Scan for the cell matching the given text and deliver its [x, y] coordinate at center. 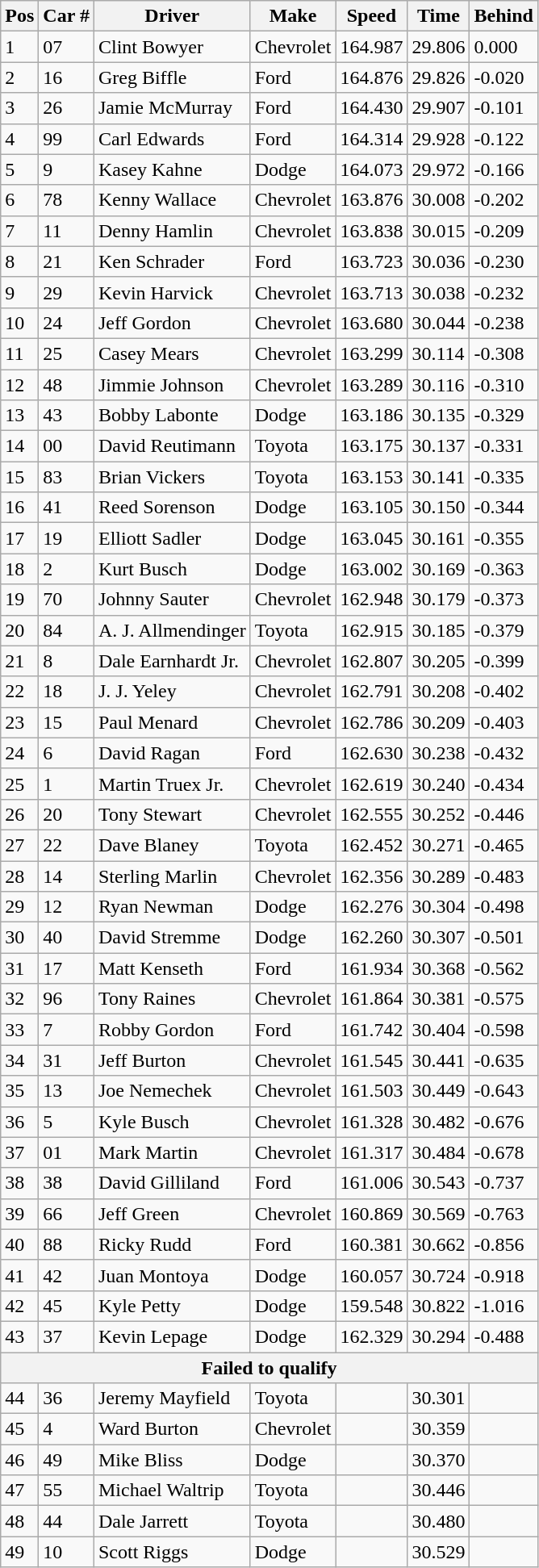
30.724 [439, 1275]
Robby Gordon [172, 1030]
99 [66, 139]
30.205 [439, 661]
Brian Vickers [172, 477]
Reed Sorenson [172, 508]
162.786 [371, 722]
34 [19, 1060]
Ken Schrader [172, 261]
164.430 [371, 108]
-0.488 [503, 1336]
30.404 [439, 1030]
164.073 [371, 169]
66 [66, 1214]
Dave Blaney [172, 845]
30.370 [439, 1460]
3 [19, 108]
30.008 [439, 200]
Elliott Sadler [172, 538]
07 [66, 47]
163.713 [371, 292]
30.137 [439, 446]
162.630 [371, 753]
30.141 [439, 477]
Tony Stewart [172, 814]
-0.344 [503, 508]
30.359 [439, 1429]
-0.020 [503, 77]
30.368 [439, 968]
39 [19, 1214]
83 [66, 477]
Scott Riggs [172, 1552]
162.948 [371, 600]
30.304 [439, 907]
30.179 [439, 600]
30.208 [439, 692]
29.806 [439, 47]
162.260 [371, 938]
161.317 [371, 1152]
30.209 [439, 722]
Greg Biffle [172, 77]
Matt Kenseth [172, 968]
30.135 [439, 416]
163.153 [371, 477]
Time [439, 16]
-0.403 [503, 722]
Make [293, 16]
30.044 [439, 323]
30.150 [439, 508]
70 [66, 600]
163.299 [371, 353]
Juan Montoya [172, 1275]
-0.402 [503, 692]
-0.331 [503, 446]
30.015 [439, 231]
30.240 [439, 784]
-0.575 [503, 999]
30.252 [439, 814]
96 [66, 999]
30.036 [439, 261]
Kyle Busch [172, 1122]
88 [66, 1244]
-0.643 [503, 1091]
-1.016 [503, 1306]
01 [66, 1152]
-0.209 [503, 231]
-0.101 [503, 108]
Jimmie Johnson [172, 385]
David Reutimann [172, 446]
Jeff Green [172, 1214]
Kasey Kahne [172, 169]
30.114 [439, 353]
28 [19, 876]
Jeremy Mayfield [172, 1399]
163.838 [371, 231]
Behind [503, 16]
Johnny Sauter [172, 600]
162.356 [371, 876]
164.987 [371, 47]
Tony Raines [172, 999]
30.238 [439, 753]
-0.918 [503, 1275]
-0.483 [503, 876]
David Ragan [172, 753]
-0.202 [503, 200]
-0.230 [503, 261]
-0.856 [503, 1244]
162.276 [371, 907]
30 [19, 938]
-0.399 [503, 661]
160.869 [371, 1214]
78 [66, 200]
161.006 [371, 1183]
-0.335 [503, 477]
30.446 [439, 1491]
Joe Nemechek [172, 1091]
162.807 [371, 661]
30.271 [439, 845]
161.742 [371, 1030]
30.569 [439, 1214]
30.161 [439, 538]
Jeff Burton [172, 1060]
164.876 [371, 77]
Martin Truex Jr. [172, 784]
30.169 [439, 569]
Sterling Marlin [172, 876]
-0.232 [503, 292]
-0.737 [503, 1183]
00 [66, 446]
-0.501 [503, 938]
30.185 [439, 630]
Speed [371, 16]
Car # [66, 16]
-0.432 [503, 753]
159.548 [371, 1306]
-0.562 [503, 968]
-0.329 [503, 416]
Ricky Rudd [172, 1244]
163.723 [371, 261]
163.680 [371, 323]
-0.122 [503, 139]
-0.166 [503, 169]
163.876 [371, 200]
162.915 [371, 630]
-0.465 [503, 845]
163.186 [371, 416]
-0.379 [503, 630]
27 [19, 845]
Failed to qualify [269, 1368]
55 [66, 1491]
David Stremme [172, 938]
Clint Bowyer [172, 47]
Ryan Newman [172, 907]
-0.434 [503, 784]
Michael Waltrip [172, 1491]
46 [19, 1460]
30.480 [439, 1521]
163.175 [371, 446]
Dale Earnhardt Jr. [172, 661]
-0.310 [503, 385]
35 [19, 1091]
162.329 [371, 1336]
Kurt Busch [172, 569]
30.822 [439, 1306]
30.294 [439, 1336]
30.441 [439, 1060]
-0.635 [503, 1060]
162.555 [371, 814]
33 [19, 1030]
30.484 [439, 1152]
162.452 [371, 845]
30.381 [439, 999]
30.482 [439, 1122]
30.289 [439, 876]
-0.373 [503, 600]
30.529 [439, 1552]
30.449 [439, 1091]
23 [19, 722]
30.662 [439, 1244]
161.328 [371, 1122]
29.826 [439, 77]
Carl Edwards [172, 139]
161.934 [371, 968]
Dale Jarrett [172, 1521]
Bobby Labonte [172, 416]
-0.676 [503, 1122]
-0.678 [503, 1152]
Kenny Wallace [172, 200]
160.381 [371, 1244]
32 [19, 999]
30.543 [439, 1183]
163.289 [371, 385]
164.314 [371, 139]
161.503 [371, 1091]
161.864 [371, 999]
Jeff Gordon [172, 323]
A. J. Allmendinger [172, 630]
Kevin Harvick [172, 292]
29.907 [439, 108]
162.791 [371, 692]
163.105 [371, 508]
Pos [19, 16]
Ward Burton [172, 1429]
Casey Mears [172, 353]
Mike Bliss [172, 1460]
-0.355 [503, 538]
30.038 [439, 292]
-0.308 [503, 353]
-0.498 [503, 907]
30.301 [439, 1399]
84 [66, 630]
-0.446 [503, 814]
163.045 [371, 538]
J. J. Yeley [172, 692]
-0.598 [503, 1030]
Driver [172, 16]
Paul Menard [172, 722]
47 [19, 1491]
-0.763 [503, 1214]
Mark Martin [172, 1152]
-0.238 [503, 323]
160.057 [371, 1275]
Jamie McMurray [172, 108]
-0.363 [503, 569]
29.928 [439, 139]
Kyle Petty [172, 1306]
29.972 [439, 169]
David Gilliland [172, 1183]
163.002 [371, 569]
0.000 [503, 47]
162.619 [371, 784]
30.116 [439, 385]
Denny Hamlin [172, 231]
Kevin Lepage [172, 1336]
30.307 [439, 938]
161.545 [371, 1060]
